Scan for the cell matching the given text and deliver its (X, Y) coordinate at center. 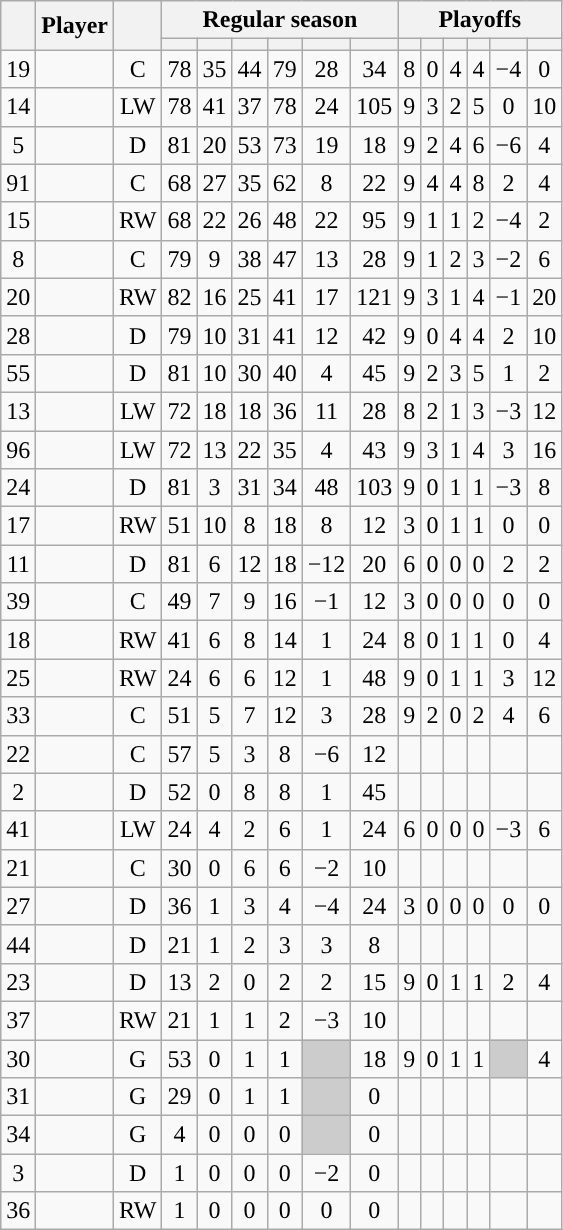
91 (18, 183)
73 (284, 145)
−12 (326, 564)
38 (250, 259)
39 (18, 602)
23 (18, 982)
49 (180, 602)
95 (374, 221)
52 (180, 792)
57 (180, 754)
Regular season (280, 20)
42 (374, 335)
40 (284, 373)
105 (374, 107)
121 (374, 297)
Player (75, 26)
82 (180, 297)
96 (18, 449)
33 (18, 716)
47 (284, 259)
55 (18, 373)
43 (374, 449)
103 (374, 488)
29 (180, 1097)
62 (284, 183)
Playoffs (480, 20)
26 (250, 221)
